Provide the [X, Y] coordinate of the cell's center where the given text is located.  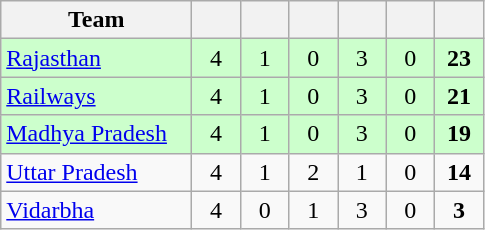
21 [460, 96]
2 [314, 172]
23 [460, 58]
Madhya Pradesh [96, 134]
Rajasthan [96, 58]
14 [460, 172]
Vidarbha [96, 210]
Railways [96, 96]
Team [96, 20]
19 [460, 134]
Uttar Pradesh [96, 172]
